Identify which cell holds the provided text, then report its [x, y] central coordinate. 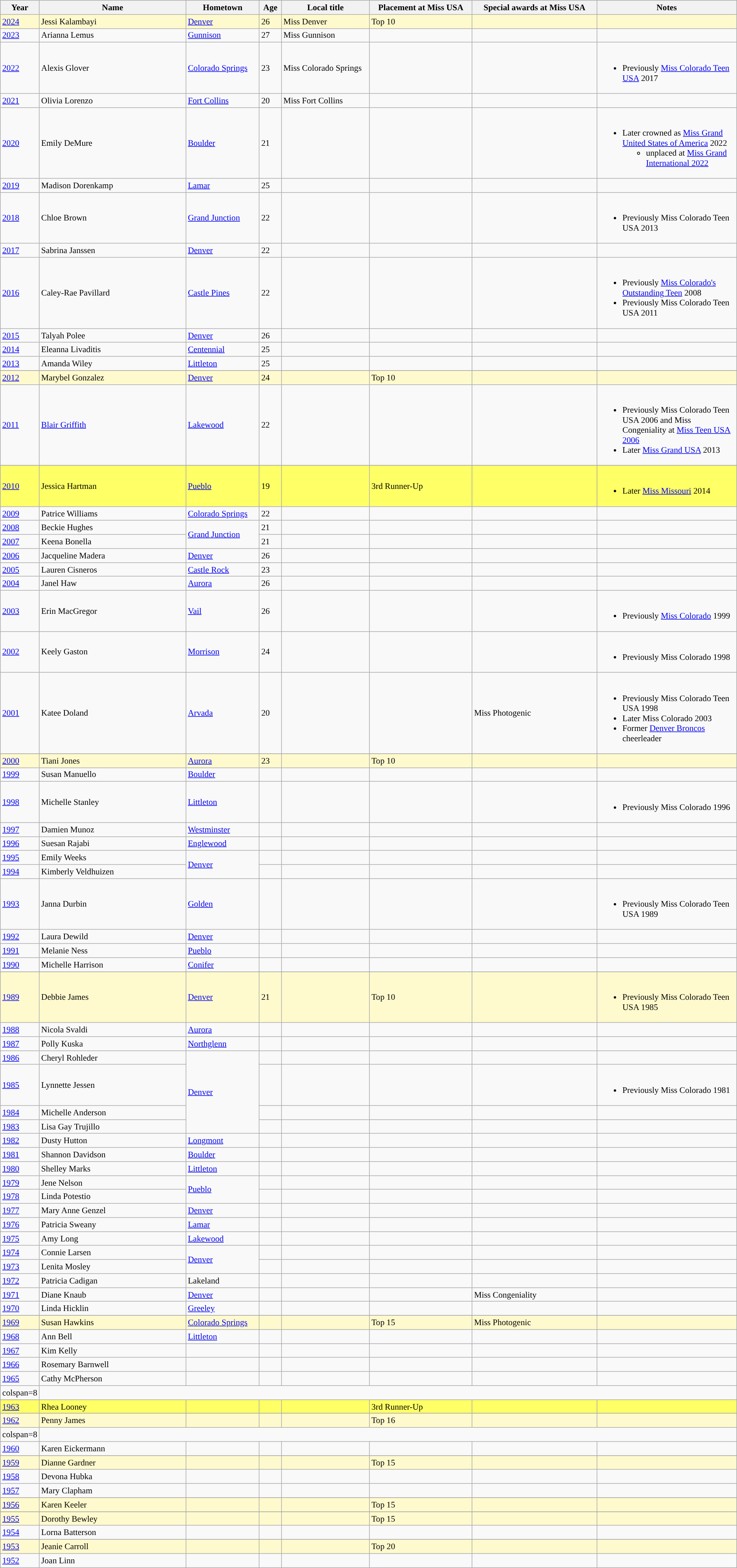
2022 [20, 68]
1991 [20, 951]
Sabrina Janssen [112, 251]
Previously Miss Colorado 1981 [667, 1085]
1965 [20, 1379]
Mary Clapham [112, 1491]
Lakeland [222, 1281]
Devona Hubka [112, 1477]
Castle Rock [222, 570]
Kimberly Veldhuizen [112, 872]
Amy Long [112, 1239]
Susan Manuello [112, 775]
2014 [20, 350]
Nicola Svaldi [112, 1030]
Top 16 [421, 1421]
Miss Fort Collins [325, 101]
1995 [20, 858]
Michelle Harrison [112, 965]
Fort Collins [222, 101]
Karen Keeler [112, 1505]
Gunnison [222, 35]
2000 [20, 761]
2006 [20, 556]
Lenita Mosley [112, 1267]
Suesan Rajabi [112, 844]
1984 [20, 1113]
Katee Doland [112, 713]
Conifer [222, 965]
Beckie Hughes [112, 528]
Linda Potestio [112, 1197]
Erin MacGregor [112, 611]
2011 [20, 425]
1956 [20, 1505]
1953 [20, 1547]
Dusty Hutton [112, 1141]
1999 [20, 775]
Previously Miss Colorado Teen USA 1985 [667, 997]
2005 [20, 570]
Arianna Lemus [112, 35]
Janel Haw [112, 584]
Hometown [222, 7]
Miss Congeniality [535, 1295]
2012 [20, 378]
1982 [20, 1141]
2023 [20, 35]
Polly Kuska [112, 1044]
2017 [20, 251]
Amanda Wiley [112, 364]
Laura Dewild [112, 937]
1988 [20, 1030]
Jeanie Carroll [112, 1547]
Karen Eickermann [112, 1449]
Diane Knaub [112, 1295]
Patrice Williams [112, 514]
1983 [20, 1127]
2020 [20, 143]
Previously Miss Colorado's Outstanding Teen 2008Previously Miss Colorado Teen USA 2011 [667, 293]
Later Miss Missouri 2014 [667, 486]
1998 [20, 802]
Blair Griffith [112, 425]
2008 [20, 528]
2015 [20, 336]
Notes [667, 7]
2013 [20, 364]
2002 [20, 652]
Greeley [222, 1309]
Ann Bell [112, 1337]
1970 [20, 1309]
Previously Miss Colorado Teen USA 1989 [667, 904]
Keely Gaston [112, 652]
Chloe Brown [112, 218]
2018 [20, 218]
1979 [20, 1183]
1975 [20, 1239]
Jacqueline Madera [112, 556]
Lisa Gay Trujillo [112, 1127]
1996 [20, 844]
Englewood [222, 844]
Lorna Batterson [112, 1533]
Centennial [222, 350]
2021 [20, 101]
Caley-Rae Pavillard [112, 293]
1957 [20, 1491]
Janna Durbin [112, 904]
Arvada [222, 713]
1972 [20, 1281]
Previously Miss Colorado Teen USA 2006 and Miss Congeniality at Miss Teen USA 2006Later Miss Grand USA 2013 [667, 425]
Olivia Lorenzo [112, 101]
Special awards at Miss USA [535, 7]
Mary Anne Genzel [112, 1211]
Keena Bonella [112, 542]
1976 [20, 1225]
Lynnette Jessen [112, 1085]
Debbie James [112, 997]
Jessica Hartman [112, 486]
Penny James [112, 1421]
1977 [20, 1211]
Previously Miss Colorado Teen USA 2013 [667, 218]
19 [270, 486]
Jessi Kalambayi [112, 22]
1986 [20, 1058]
1954 [20, 1533]
1963 [20, 1407]
Dianne Gardner [112, 1463]
27 [270, 35]
Westminster [222, 830]
Cathy McPherson [112, 1379]
1962 [20, 1421]
Previously Miss Colorado 1996 [667, 802]
1994 [20, 872]
1997 [20, 830]
Jene Nelson [112, 1183]
Michelle Stanley [112, 802]
Name [112, 7]
Previously Miss Colorado 1998 [667, 652]
2001 [20, 713]
Patricia Sweany [112, 1225]
Rosemary Barnwell [112, 1365]
Miss Colorado Springs [325, 68]
1978 [20, 1197]
2016 [20, 293]
1971 [20, 1295]
Melanie Ness [112, 951]
Kim Kelly [112, 1351]
1973 [20, 1267]
Placement at Miss USA [421, 7]
Damien Munoz [112, 830]
Rhea Looney [112, 1407]
1990 [20, 965]
Marybel Gonzalez [112, 378]
1960 [20, 1449]
Connie Larsen [112, 1253]
Local title [325, 7]
Cheryl Rohleder [112, 1058]
Previously Miss Colorado Teen USA 2017 [667, 68]
Emily Weeks [112, 858]
1952 [20, 1561]
1987 [20, 1044]
Michelle Anderson [112, 1113]
Joan Linn [112, 1561]
Miss Denver [325, 22]
2009 [20, 514]
Dorothy Bewley [112, 1519]
Linda Hicklin [112, 1309]
Lauren Cisneros [112, 570]
Vail [222, 611]
Longmont [222, 1141]
Eleanna Livaditis [112, 350]
Shannon Davidson [112, 1155]
1959 [20, 1463]
1980 [20, 1169]
2004 [20, 584]
2024 [20, 22]
Talyah Polee [112, 336]
1958 [20, 1477]
2010 [20, 486]
Golden [222, 904]
1989 [20, 997]
Shelley Marks [112, 1169]
Castle Pines [222, 293]
Emily DeMure [112, 143]
Miss Gunnison [325, 35]
2019 [20, 185]
Alexis Glover [112, 68]
Tiani Jones [112, 761]
1968 [20, 1337]
Northglenn [222, 1044]
1969 [20, 1323]
Madison Dorenkamp [112, 185]
Susan Hawkins [112, 1323]
Patricia Cadigan [112, 1281]
1992 [20, 937]
Top 20 [421, 1547]
1955 [20, 1519]
1993 [20, 904]
Later crowned as Miss Grand United States of America 2022unplaced at Miss Grand International 2022 [667, 143]
Previously Miss Colorado 1999 [667, 611]
Year [20, 7]
Age [270, 7]
1967 [20, 1351]
1981 [20, 1155]
1966 [20, 1365]
2007 [20, 542]
Previously Miss Colorado Teen USA 1998Later Miss Colorado 2003Former Denver Broncos cheerleader [667, 713]
1985 [20, 1085]
Morrison [222, 652]
2003 [20, 611]
1974 [20, 1253]
